Identify which cell holds the provided text, then report its (X, Y) central coordinate. 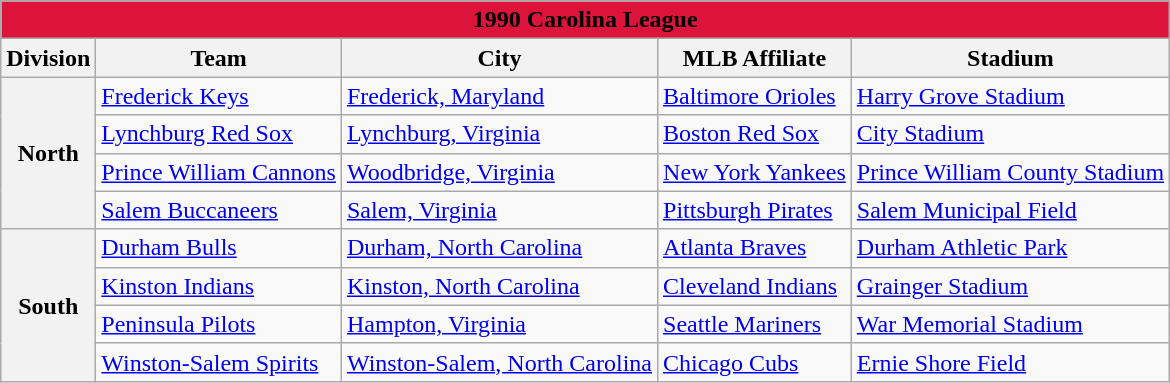
Boston Red Sox (755, 134)
Grainger Stadium (1010, 286)
South (48, 305)
Frederick, Maryland (499, 96)
Salem Buccaneers (219, 210)
Kinston, North Carolina (499, 286)
Baltimore Orioles (755, 96)
Kinston Indians (219, 286)
Durham Bulls (219, 248)
Salem, Virginia (499, 210)
New York Yankees (755, 172)
Pittsburgh Pirates (755, 210)
City Stadium (1010, 134)
Lynchburg Red Sox (219, 134)
Stadium (1010, 58)
MLB Affiliate (755, 58)
Atlanta Braves (755, 248)
Durham Athletic Park (1010, 248)
Salem Municipal Field (1010, 210)
Frederick Keys (219, 96)
Prince William County Stadium (1010, 172)
War Memorial Stadium (1010, 324)
Woodbridge, Virginia (499, 172)
Lynchburg, Virginia (499, 134)
Seattle Mariners (755, 324)
North (48, 153)
Chicago Cubs (755, 362)
Durham, North Carolina (499, 248)
Ernie Shore Field (1010, 362)
Cleveland Indians (755, 286)
City (499, 58)
Harry Grove Stadium (1010, 96)
Prince William Cannons (219, 172)
Division (48, 58)
Winston-Salem Spirits (219, 362)
1990 Carolina League (586, 20)
Hampton, Virginia (499, 324)
Peninsula Pilots (219, 324)
Winston-Salem, North Carolina (499, 362)
Team (219, 58)
